Pinpoint the cell where the given text exists, returning its (X, Y) midpoint coordinate. 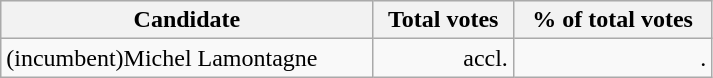
Candidate (187, 20)
. (612, 58)
(incumbent)Michel Lamontagne (187, 58)
% of total votes (612, 20)
Total votes (443, 20)
accl. (443, 58)
